Search for the cell housing the specified text and yield its (X, Y) center coordinate. 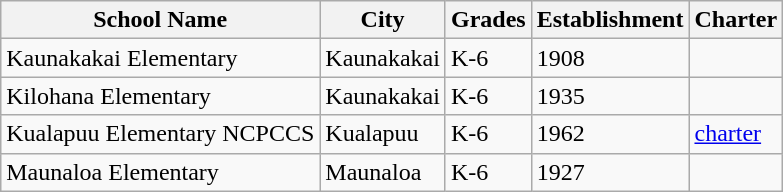
Maunaloa Elementary (160, 172)
Charter (736, 20)
Maunaloa (383, 172)
Kilohana Elementary (160, 96)
1908 (610, 58)
City (383, 20)
School Name (160, 20)
1935 (610, 96)
charter (736, 134)
Establishment (610, 20)
Kualapuu Elementary NCPCCS (160, 134)
Kualapuu (383, 134)
1962 (610, 134)
Kaunakakai Elementary (160, 58)
Grades (488, 20)
1927 (610, 172)
